Provide the (X, Y) coordinate of the cell's center where the given text is located.  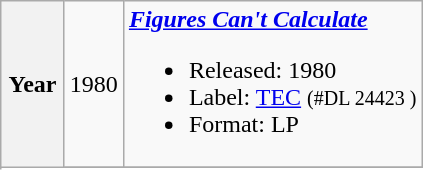
Year (33, 84)
Figures Can't CalculateReleased: 1980Label: TEC (#DL 24423 )Format: LP (272, 84)
1980 (94, 84)
